Provide the (x, y) coordinate of the cell's center where the given text is located.  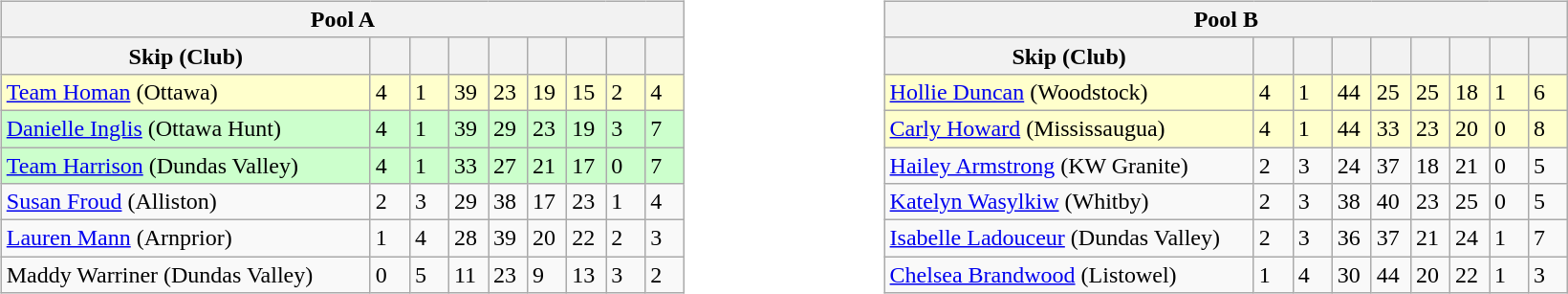
Pool A (342, 19)
28 (468, 238)
15 (587, 92)
Carly Howard (Mississaugua) (1069, 128)
36 (1352, 238)
Hollie Duncan (Woodstock) (1069, 92)
Maddy Warriner (Dundas Valley) (185, 275)
Pool B (1226, 19)
27 (507, 166)
13 (587, 275)
6 (1549, 92)
11 (468, 275)
Isabelle Ladouceur (Dundas Valley) (1069, 238)
Team Harrison (Dundas Valley) (185, 166)
Danielle Inglis (Ottawa Hunt) (185, 128)
Katelyn Wasylkiw (Whitby) (1069, 202)
Hailey Armstrong (KW Granite) (1069, 166)
9 (547, 275)
40 (1390, 202)
Team Homan (Ottawa) (185, 92)
Susan Froud (Alliston) (185, 202)
30 (1352, 275)
8 (1549, 128)
Chelsea Brandwood (Listowel) (1069, 275)
Lauren Mann (Arnprior) (185, 238)
